Search for the cell housing the specified text and yield its [X, Y] center coordinate. 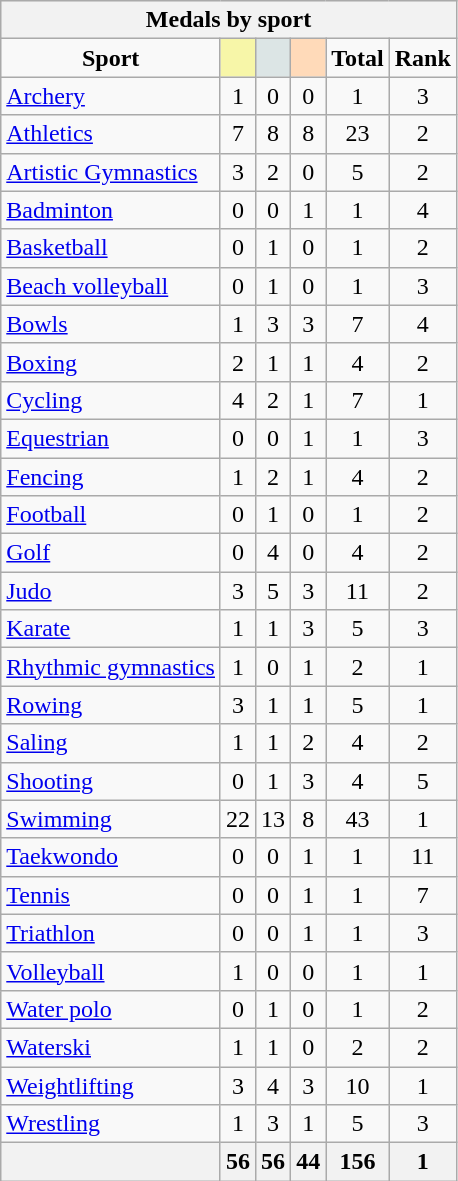
Bowls [111, 324]
Rowing [111, 705]
Volleyball [111, 971]
13 [274, 819]
Badminton [111, 210]
Wrestling [111, 1124]
Triathlon [111, 933]
156 [358, 1162]
Rank [422, 58]
Sport [111, 58]
Football [111, 515]
Waterski [111, 1047]
Rhythmic gymnastics [111, 667]
Tennis [111, 895]
Athletics [111, 134]
43 [358, 819]
10 [358, 1085]
44 [308, 1162]
Shooting [111, 781]
23 [358, 134]
22 [238, 819]
Taekwondo [111, 857]
Archery [111, 96]
Cycling [111, 400]
Judo [111, 591]
Beach volleyball [111, 286]
Total [358, 58]
Equestrian [111, 438]
Karate [111, 629]
Saling [111, 743]
Medals by sport [229, 20]
Boxing [111, 362]
Water polo [111, 1009]
Golf [111, 553]
Swimming [111, 819]
Weightlifting [111, 1085]
Basketball [111, 248]
Fencing [111, 477]
Artistic Gymnastics [111, 172]
